Return (x, y) of the center of cell containing provided text 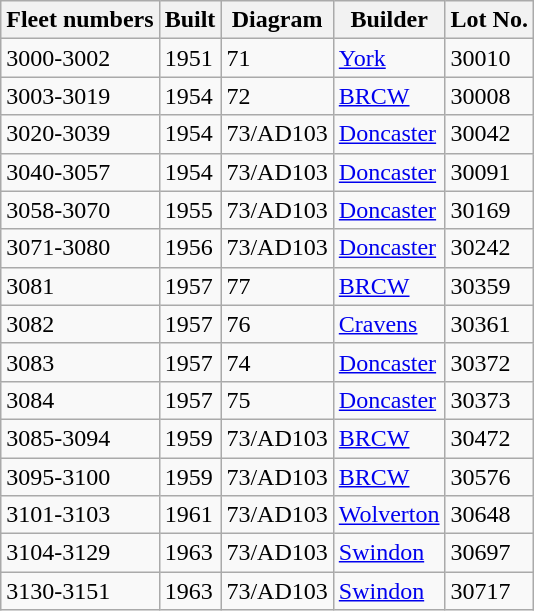
York (389, 58)
30169 (489, 210)
30010 (489, 58)
3095-3100 (80, 477)
1951 (190, 58)
3081 (80, 286)
72 (277, 96)
3040-3057 (80, 172)
Diagram (277, 20)
71 (277, 58)
3082 (80, 324)
30372 (489, 362)
30359 (489, 286)
30242 (489, 248)
Builder (389, 20)
74 (277, 362)
3003-3019 (80, 96)
1956 (190, 248)
76 (277, 324)
30361 (489, 324)
30576 (489, 477)
77 (277, 286)
Built (190, 20)
3084 (80, 400)
Fleet numbers (80, 20)
30008 (489, 96)
Wolverton (389, 515)
1955 (190, 210)
30091 (489, 172)
30373 (489, 400)
30472 (489, 438)
3083 (80, 362)
1961 (190, 515)
3000-3002 (80, 58)
30697 (489, 553)
3130-3151 (80, 591)
3020-3039 (80, 134)
75 (277, 400)
30717 (489, 591)
3058-3070 (80, 210)
3101-3103 (80, 515)
3085-3094 (80, 438)
30042 (489, 134)
3071-3080 (80, 248)
Lot No. (489, 20)
Cravens (389, 324)
30648 (489, 515)
3104-3129 (80, 553)
